Detect which cell encompasses the target text, then output its (X, Y) center coordinate. 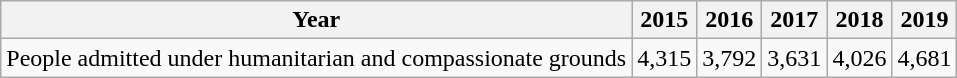
2016 (730, 20)
4,026 (860, 58)
2017 (794, 20)
3,792 (730, 58)
4,681 (924, 58)
Year (316, 20)
People admitted under humanitarian and compassionate grounds (316, 58)
2018 (860, 20)
2019 (924, 20)
3,631 (794, 58)
4,315 (664, 58)
2015 (664, 20)
